Determine the (x, y) coordinate at the center of the cell enclosing the given text.  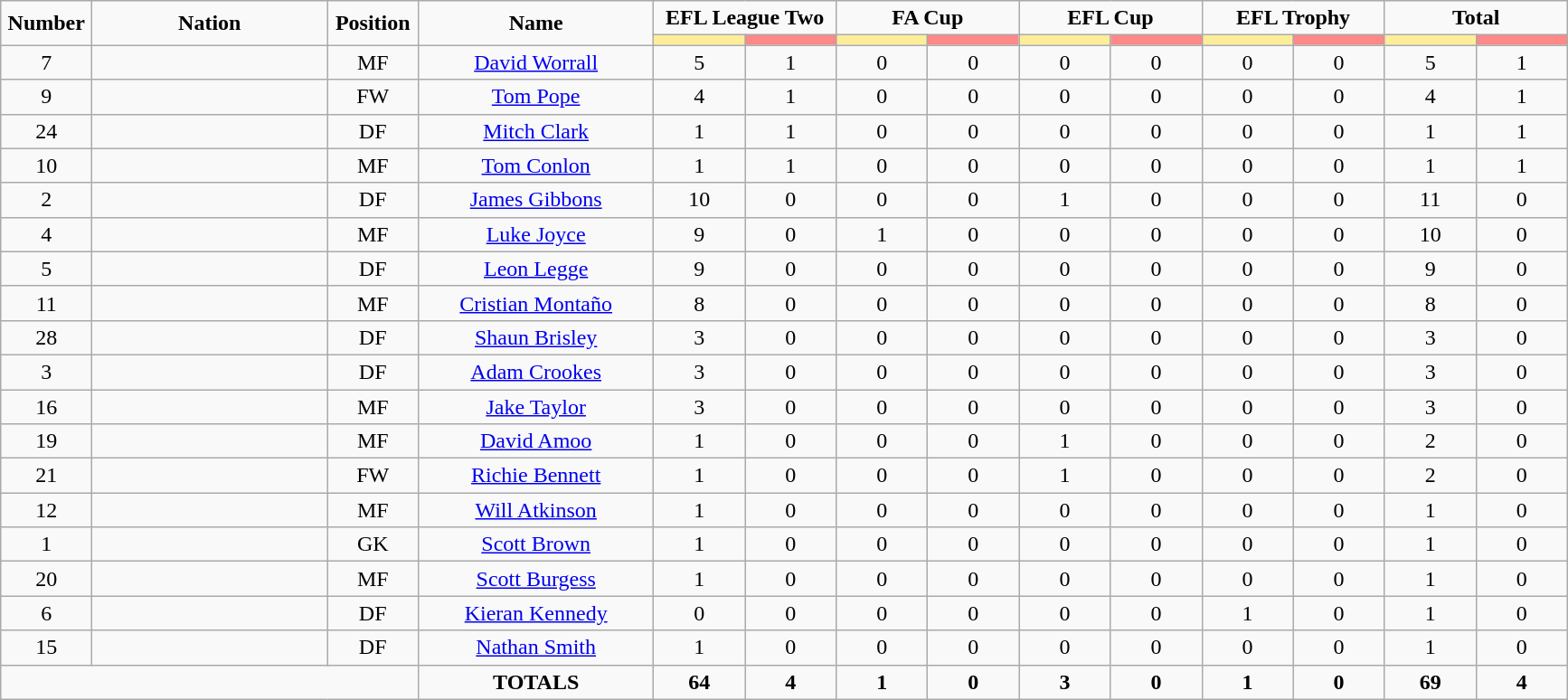
Kieran Kennedy (536, 613)
Cristian Montaño (536, 303)
David Worrall (536, 62)
Tom Pope (536, 97)
David Amoo (536, 441)
EFL Cup (1110, 18)
Will Atkinson (536, 510)
Name (536, 24)
64 (700, 682)
28 (47, 337)
21 (47, 476)
Number (47, 24)
7 (47, 62)
Jake Taylor (536, 406)
Richie Bennett (536, 476)
Leon Legge (536, 269)
GK (373, 544)
Tom Conlon (536, 166)
Adam Crookes (536, 372)
Scott Brown (536, 544)
20 (47, 579)
Mitch Clark (536, 131)
Nation (210, 24)
Luke Joyce (536, 234)
15 (47, 648)
Total (1476, 18)
Nathan Smith (536, 648)
24 (47, 131)
EFL Trophy (1293, 18)
69 (1431, 682)
Scott Burgess (536, 579)
12 (47, 510)
16 (47, 406)
19 (47, 441)
FA Cup (928, 18)
Shaun Brisley (536, 337)
EFL League Two (745, 18)
James Gibbons (536, 200)
TOTALS (536, 682)
6 (47, 613)
Position (373, 24)
